Search for the cell housing the specified text and yield its (X, Y) center coordinate. 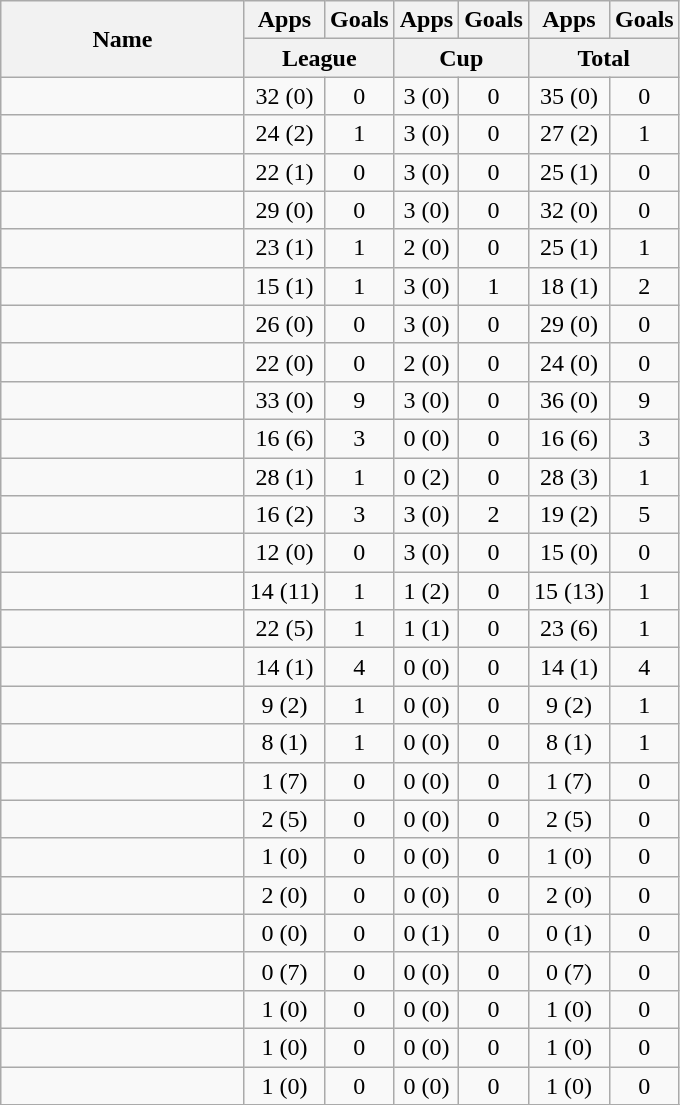
0 (2) (426, 477)
18 (1) (568, 286)
Cup (461, 58)
League (319, 58)
15 (0) (568, 553)
Total (604, 58)
22 (5) (284, 629)
1 (1) (426, 629)
27 (2) (568, 134)
28 (3) (568, 477)
12 (0) (284, 553)
23 (1) (284, 248)
16 (2) (284, 515)
23 (6) (568, 629)
33 (0) (284, 400)
Name (123, 39)
28 (1) (284, 477)
1 (2) (426, 591)
19 (2) (568, 515)
24 (2) (284, 134)
15 (13) (568, 591)
14 (11) (284, 591)
24 (0) (568, 362)
26 (0) (284, 324)
22 (0) (284, 362)
5 (644, 515)
15 (1) (284, 286)
35 (0) (568, 96)
22 (1) (284, 172)
36 (0) (568, 400)
